Provide the (x, y) coordinate of the cell's center where the given text is located.  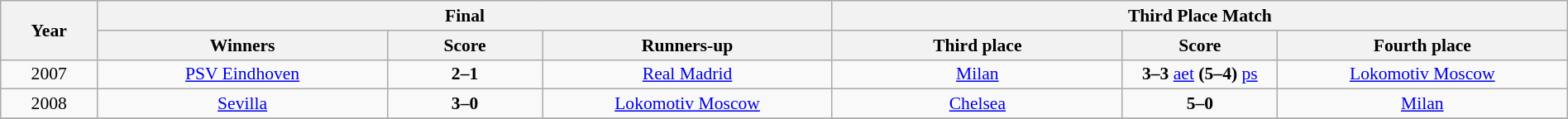
2007 (50, 74)
2–1 (465, 74)
3–3 aet (5–4) ps (1199, 74)
Winners (243, 45)
Real Madrid (688, 74)
3–0 (465, 104)
Fourth place (1422, 45)
Chelsea (978, 104)
2008 (50, 104)
Sevilla (243, 104)
Year (50, 30)
PSV Eindhoven (243, 74)
Third place (978, 45)
Runners-up (688, 45)
5–0 (1199, 104)
Final (465, 16)
Third Place Match (1199, 16)
